Scan for the cell matching the given text and deliver its [X, Y] coordinate at center. 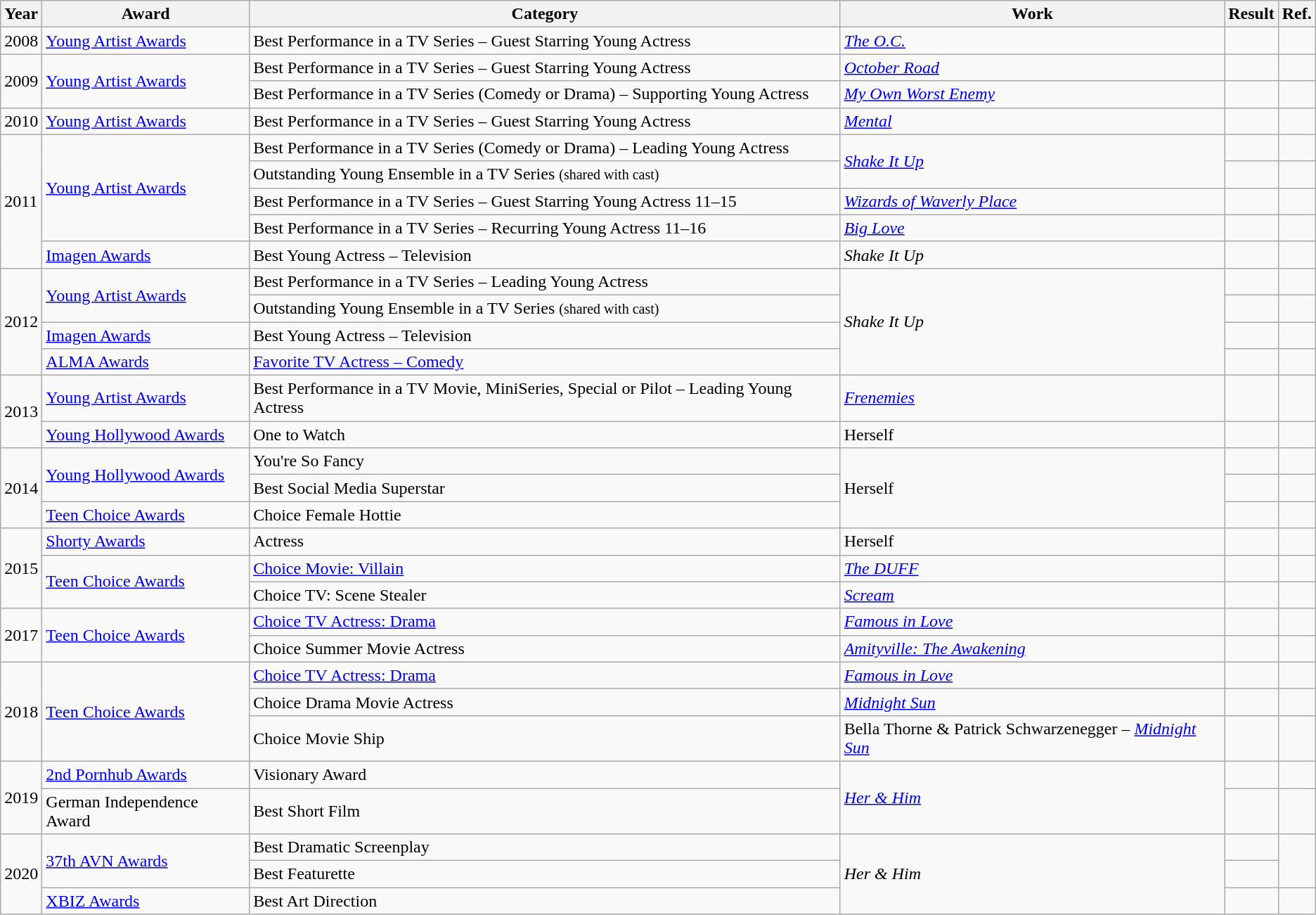
2nd Pornhub Awards [146, 774]
2009 [21, 81]
Best Performance in a TV Series – Recurring Young Actress 11–16 [546, 228]
ALMA Awards [146, 362]
2017 [21, 635]
2020 [21, 874]
Best Art Direction [546, 901]
2014 [21, 488]
Best Performance in a TV Movie, MiniSeries, Special or Pilot – Leading Young Actress [546, 398]
Favorite TV Actress – Comedy [546, 362]
German Independence Award [146, 810]
Choice Summer Movie Actress [546, 648]
Visionary Award [546, 774]
Result [1251, 14]
Best Short Film [546, 810]
You're So Fancy [546, 461]
Big Love [1032, 228]
Choice Drama Movie Actress [546, 702]
2018 [21, 712]
Best Social Media Superstar [546, 488]
Shorty Awards [146, 542]
2011 [21, 201]
Choice Movie Ship [546, 738]
Actress [546, 542]
The DUFF [1032, 568]
XBIZ Awards [146, 901]
The O.C. [1032, 41]
2015 [21, 568]
Award [146, 14]
2012 [21, 321]
Category [546, 14]
Best Performance in a TV Series – Leading Young Actress [546, 281]
Best Featurette [546, 874]
One to Watch [546, 435]
Best Performance in a TV Series (Comedy or Drama) – Leading Young Actress [546, 148]
2013 [21, 412]
Choice Movie: Villain [546, 568]
Best Performance in a TV Series – Guest Starring Young Actress 11–15 [546, 201]
October Road [1032, 68]
Frenemies [1032, 398]
Midnight Sun [1032, 702]
Bella Thorne & Patrick Schwarzenegger – Midnight Sun [1032, 738]
Year [21, 14]
2010 [21, 121]
Wizards of Waverly Place [1032, 201]
2019 [21, 798]
Amityville: The Awakening [1032, 648]
37th AVN Awards [146, 861]
Scream [1032, 595]
Choice Female Hottie [546, 515]
Choice TV: Scene Stealer [546, 595]
Best Performance in a TV Series (Comedy or Drama) – Supporting Young Actress [546, 94]
Mental [1032, 121]
Work [1032, 14]
Ref. [1296, 14]
My Own Worst Enemy [1032, 94]
Best Dramatic Screenplay [546, 847]
2008 [21, 41]
